Find where the given text appears and provide that cell's center as (X, Y) coordinate. 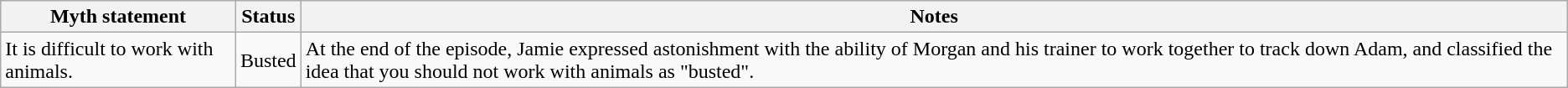
Status (268, 17)
Notes (934, 17)
It is difficult to work with animals. (119, 60)
Busted (268, 60)
Myth statement (119, 17)
